Output the (X, Y) coordinate of the center of the cell containing the given text.  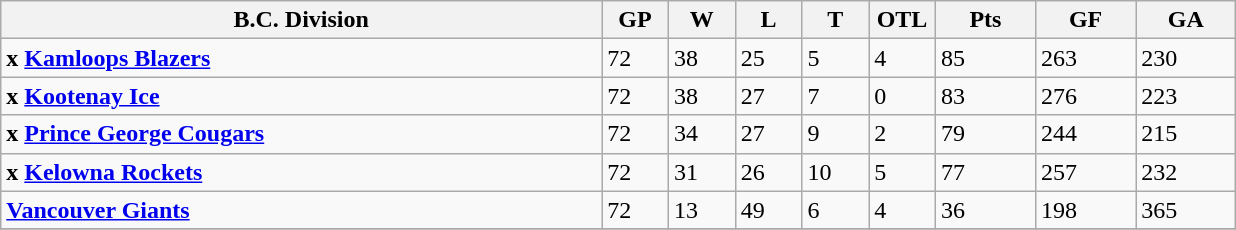
365 (1186, 210)
Pts (985, 20)
34 (702, 134)
T (836, 20)
36 (985, 210)
OTL (902, 20)
26 (768, 172)
79 (985, 134)
L (768, 20)
GA (1186, 20)
GP (636, 20)
2 (902, 134)
263 (1086, 58)
W (702, 20)
198 (1086, 210)
31 (702, 172)
0 (902, 96)
223 (1186, 96)
83 (985, 96)
Vancouver Giants (302, 210)
x Prince George Cougars (302, 134)
x Kamloops Blazers (302, 58)
x Kelowna Rockets (302, 172)
257 (1086, 172)
232 (1186, 172)
25 (768, 58)
276 (1086, 96)
x Kootenay Ice (302, 96)
49 (768, 210)
85 (985, 58)
9 (836, 134)
13 (702, 210)
215 (1186, 134)
10 (836, 172)
230 (1186, 58)
244 (1086, 134)
7 (836, 96)
B.C. Division (302, 20)
6 (836, 210)
GF (1086, 20)
77 (985, 172)
